Extract the (X, Y) coordinate from the center of the cell holding the provided text.  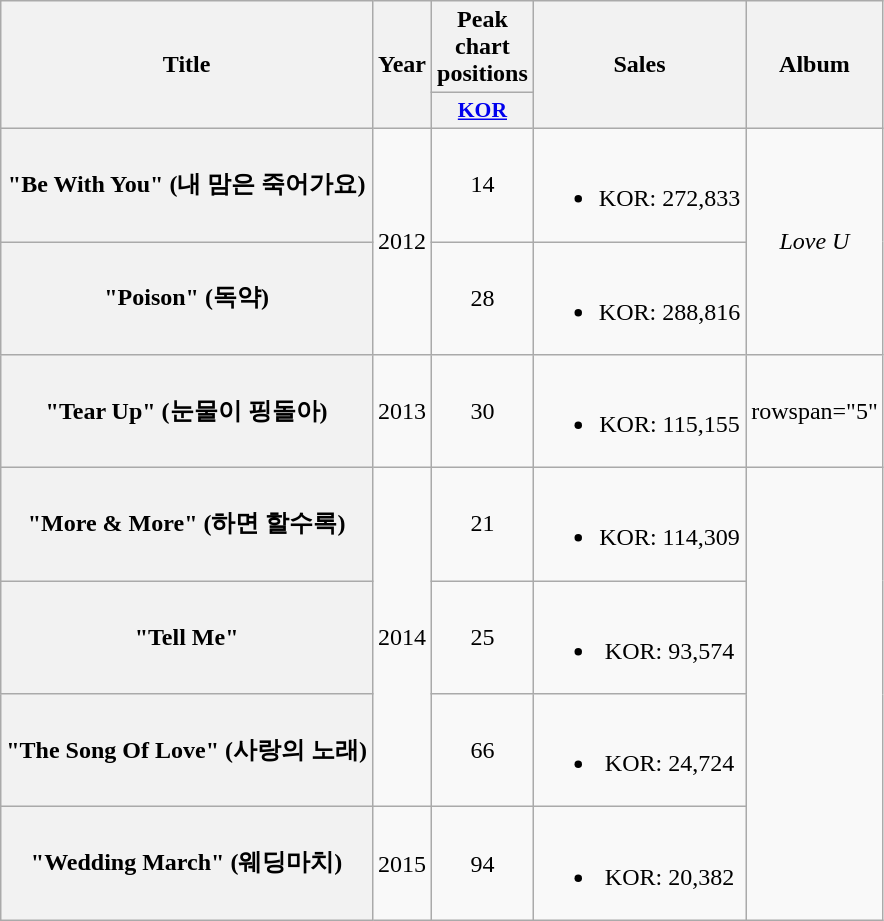
21 (483, 524)
2014 (402, 638)
KOR: 115,155 (639, 412)
KOR: 272,833 (639, 184)
KOR (483, 111)
KOR: 20,382 (639, 864)
2015 (402, 864)
Sales (639, 65)
66 (483, 750)
KOR: 93,574 (639, 638)
Title (187, 65)
KOR: 24,724 (639, 750)
"Wedding March" (웨딩마치) (187, 864)
2012 (402, 241)
2013 (402, 412)
Album (815, 65)
14 (483, 184)
30 (483, 412)
"Poison" (독약) (187, 298)
"Tell Me" (187, 638)
Year (402, 65)
28 (483, 298)
"The Song Of Love" (사랑의 노래) (187, 750)
25 (483, 638)
"Tear Up" (눈물이 핑돌아) (187, 412)
Peak chart positions (483, 47)
"Be With You" (내 맘은 죽어가요) (187, 184)
KOR: 288,816 (639, 298)
"More & More" (하면 할수록) (187, 524)
94 (483, 864)
rowspan="5" (815, 412)
Love U (815, 241)
KOR: 114,309 (639, 524)
